From the cell containing the given text, extract its center point as [x, y] coordinate. 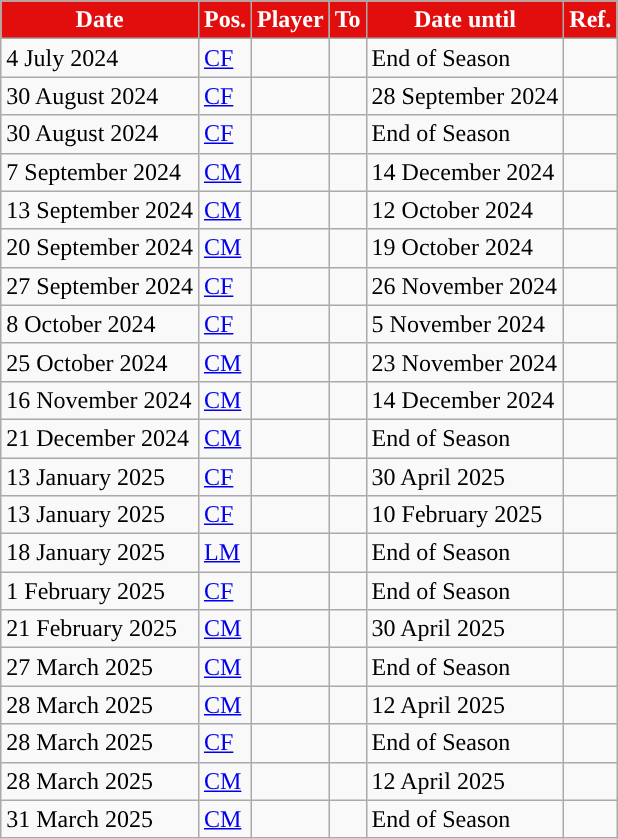
4 July 2024 [100, 58]
Ref. [590, 20]
7 September 2024 [100, 172]
20 September 2024 [100, 248]
8 October 2024 [100, 324]
21 February 2025 [100, 629]
Player [291, 20]
LM [224, 553]
21 December 2024 [100, 438]
31 March 2025 [100, 819]
10 February 2025 [465, 515]
16 November 2024 [100, 400]
26 November 2024 [465, 286]
Date until [465, 20]
23 November 2024 [465, 362]
12 October 2024 [465, 210]
27 September 2024 [100, 286]
18 January 2025 [100, 553]
Date [100, 20]
19 October 2024 [465, 248]
To [348, 20]
27 March 2025 [100, 667]
25 October 2024 [100, 362]
Pos. [224, 20]
28 September 2024 [465, 96]
5 November 2024 [465, 324]
13 September 2024 [100, 210]
1 February 2025 [100, 591]
